Return [x, y] of the center of cell containing provided text 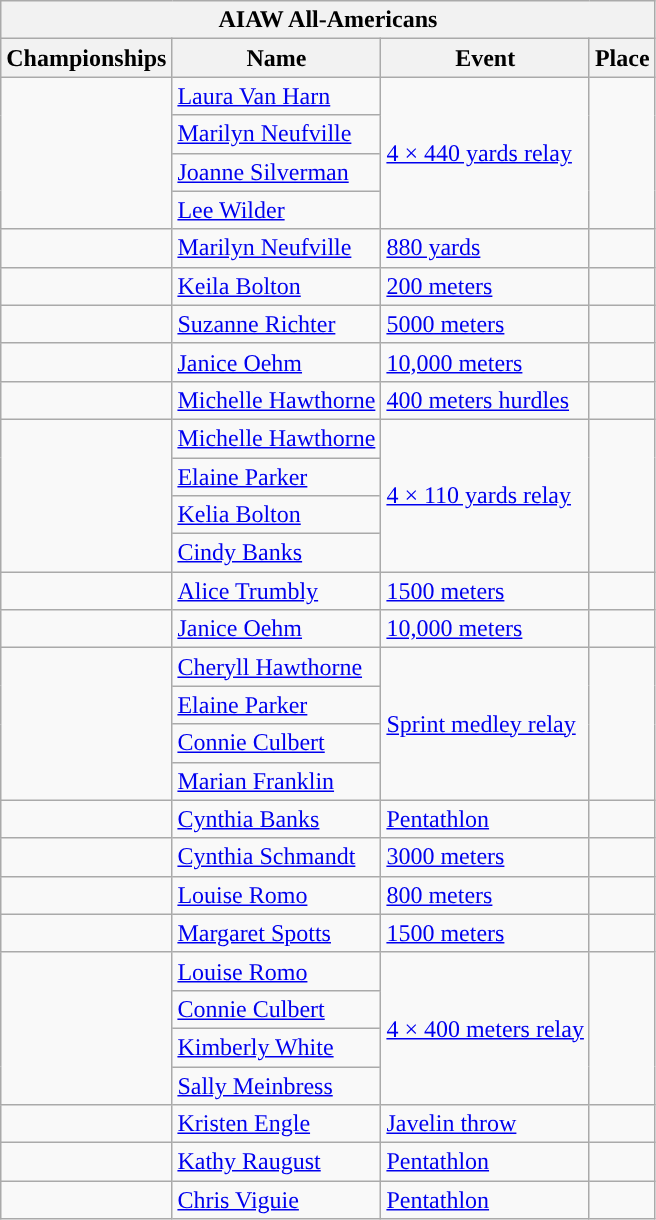
Kimberly White [276, 1047]
Cindy Banks [276, 553]
Alice Trumbly [276, 591]
Margaret Spotts [276, 933]
4 × 440 yards relay [486, 153]
400 meters hurdles [486, 400]
Suzanne Richter [276, 324]
Keila Bolton [276, 286]
Marian Franklin [276, 781]
Javelin throw [486, 1124]
4 × 110 yards relay [486, 495]
AIAW All-Americans [328, 20]
Championships [86, 58]
Lee Wilder [276, 210]
4 × 400 meters relay [486, 1028]
Event [486, 58]
Kristen Engle [276, 1124]
Sally Meinbress [276, 1085]
Kathy Raugust [276, 1162]
Name [276, 58]
Place [622, 58]
800 meters [486, 895]
Cheryll Hawthorne [276, 667]
200 meters [486, 286]
Cynthia Schmandt [276, 857]
Chris Viguie [276, 1200]
3000 meters [486, 857]
Joanne Silverman [276, 172]
5000 meters [486, 324]
Sprint medley relay [486, 724]
Laura Van Harn [276, 96]
Cynthia Banks [276, 819]
Kelia Bolton [276, 515]
880 yards [486, 248]
